Locate the cell with the specified text and output its [x, y] center coordinate. 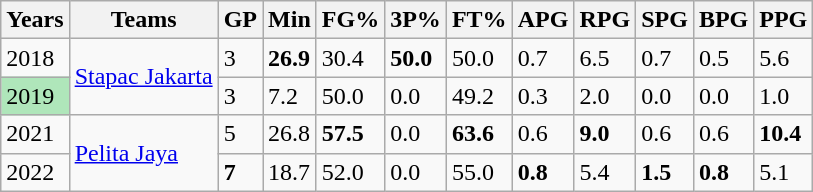
57.5 [350, 134]
SPG [665, 20]
3P% [416, 20]
APG [543, 20]
30.4 [350, 58]
9.0 [605, 134]
5.4 [605, 172]
7 [240, 172]
2022 [35, 172]
10.4 [784, 134]
1.0 [784, 96]
BPG [723, 20]
6.5 [605, 58]
55.0 [479, 172]
2018 [35, 58]
Pelita Jaya [144, 153]
0.3 [543, 96]
PPG [784, 20]
1.5 [665, 172]
GP [240, 20]
5 [240, 134]
49.2 [479, 96]
5.1 [784, 172]
2021 [35, 134]
0.5 [723, 58]
Years [35, 20]
2019 [35, 96]
7.2 [290, 96]
RPG [605, 20]
2.0 [605, 96]
Min [290, 20]
FT% [479, 20]
Teams [144, 20]
Stapac Jakarta [144, 77]
26.9 [290, 58]
63.6 [479, 134]
FG% [350, 20]
18.7 [290, 172]
52.0 [350, 172]
26.8 [290, 134]
5.6 [784, 58]
